From the cell containing the given text, extract its center point as (x, y) coordinate. 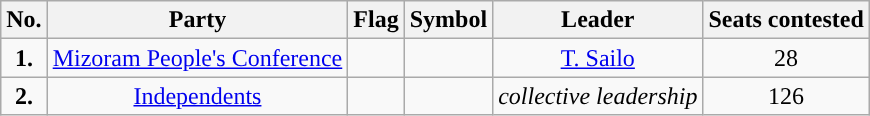
126 (786, 96)
Leader (598, 20)
2. (24, 96)
Party (198, 20)
28 (786, 58)
T. Sailo (598, 58)
collective leadership (598, 96)
1. (24, 58)
No. (24, 20)
Seats contested (786, 20)
Flag (376, 20)
Independents (198, 96)
Symbol (448, 20)
Mizoram People's Conference (198, 58)
